Detect which cell encompasses the target text, then output its [x, y] center coordinate. 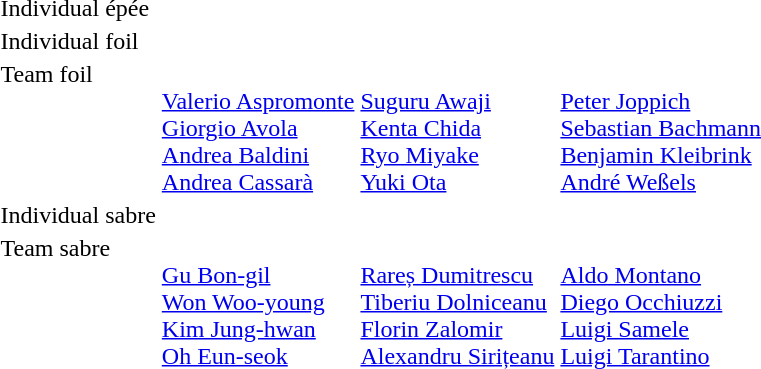
Valerio AspromonteGiorgio AvolaAndrea BaldiniAndrea Cassarà [258, 128]
Suguru AwajiKenta ChidaRyo MiyakeYuki Ota [458, 128]
